Determine the (x, y) coordinate at the center of the cell enclosing the given text.  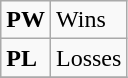
PL (26, 58)
Losses (88, 58)
Wins (88, 20)
PW (26, 20)
